Search for the cell housing the specified text and yield its [X, Y] center coordinate. 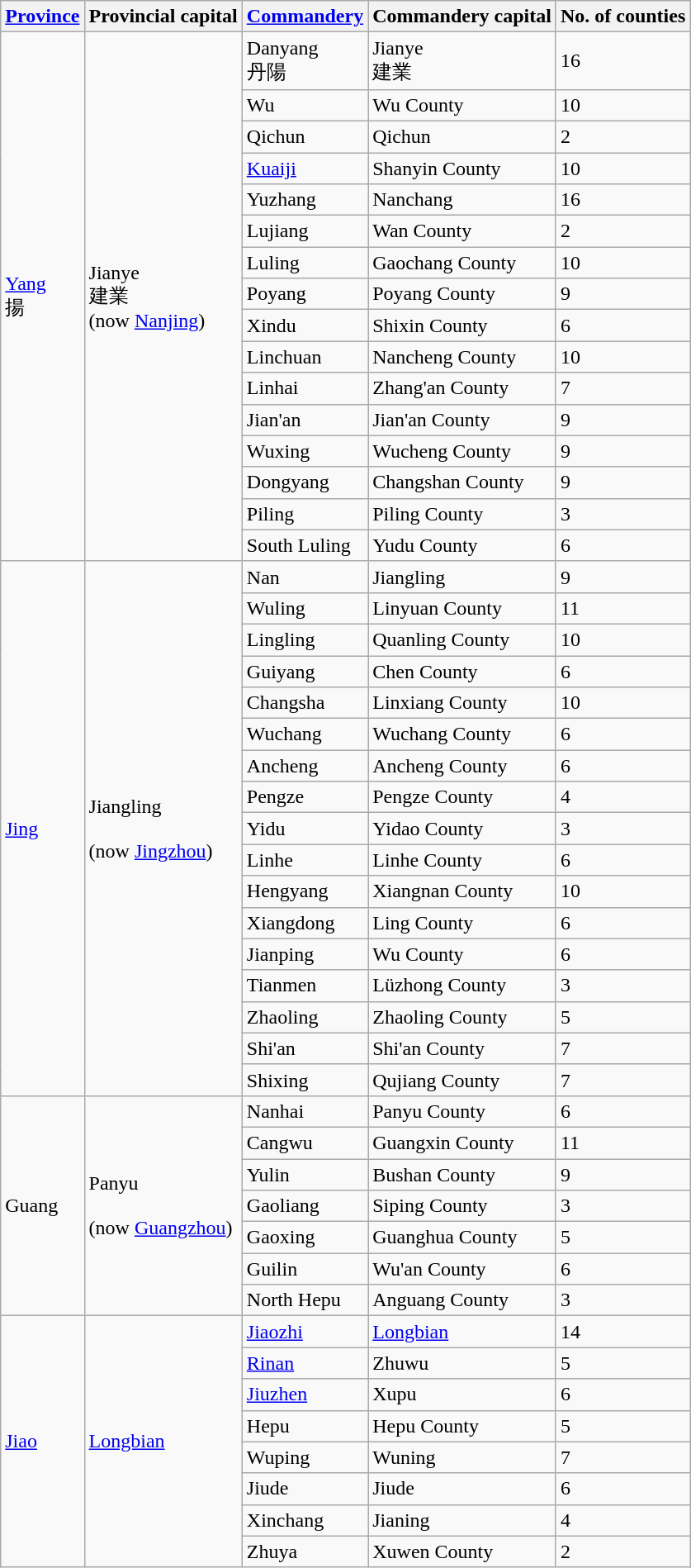
Xiangnan County [462, 891]
Provincial capital [163, 17]
Jianye建業 [462, 61]
Changshan County [462, 482]
Linhai [305, 388]
Linyuan County [462, 608]
Linchuan [305, 357]
14 [622, 1332]
Wu'an County [462, 1269]
Yang揚 [43, 297]
Hengyang [305, 891]
Linhe [305, 860]
Hepu County [462, 1426]
Linhe County [462, 860]
Yuzhang [305, 200]
Zhuya [305, 1551]
Yidu [305, 829]
Changsha [305, 703]
Jiangling [462, 577]
Wuxing [305, 451]
Xuwen County [462, 1551]
Zhaoling [305, 1017]
Xiangdong [305, 923]
Wuchang County [462, 734]
Wuling [305, 608]
Poyang [305, 294]
Jiuzhen [305, 1395]
Pengze [305, 797]
Dongyang [305, 482]
Luling [305, 263]
Yulin [305, 1174]
Rinan [305, 1363]
Lujiang [305, 231]
Poyang County [462, 294]
Xinchang [305, 1520]
Yudu County [462, 545]
Guiyang [305, 672]
Qujiang County [462, 1080]
Jianye建業(now Nanjing) [163, 297]
Piling County [462, 514]
Nanhai [305, 1111]
Jian'an [305, 420]
Shixing [305, 1080]
Chen County [462, 672]
Gaoliang [305, 1206]
Commandery capital [462, 17]
Jiangling(now Jingzhou) [163, 828]
Kuaiji [305, 168]
Danyang丹陽 [305, 61]
Shixin County [462, 325]
Zhuwu [462, 1363]
Yidao County [462, 829]
Jing [43, 828]
Ancheng County [462, 766]
Nancheng County [462, 357]
Pengze County [462, 797]
Xindu [305, 325]
Gaoxing [305, 1238]
Wu [305, 105]
Wucheng County [462, 451]
Xupu [462, 1395]
Nan [305, 577]
Wan County [462, 231]
Shanyin County [462, 168]
Cangwu [305, 1143]
Tianmen [305, 986]
Commandery [305, 17]
Piling [305, 514]
Wuchang [305, 734]
Shi'an County [462, 1048]
Province [43, 17]
Guangxin County [462, 1143]
Jianing [462, 1520]
No. of counties [622, 17]
Lüzhong County [462, 986]
Guilin [305, 1269]
Zhang'an County [462, 388]
Guanghua County [462, 1238]
Gaochang County [462, 263]
Quanling County [462, 639]
Jianping [305, 954]
Shi'an [305, 1048]
Jian'an County [462, 420]
Linxiang County [462, 703]
Hepu [305, 1426]
Nanchang [462, 200]
Jiao [43, 1442]
Guang [43, 1205]
Jiaozhi [305, 1332]
Panyu County [462, 1111]
Ancheng [305, 766]
Anguang County [462, 1300]
Wuning [462, 1457]
Lingling [305, 639]
Ling County [462, 923]
Bushan County [462, 1174]
Zhaoling County [462, 1017]
Siping County [462, 1206]
North Hepu [305, 1300]
Wuping [305, 1457]
Panyu(now Guangzhou) [163, 1205]
South Luling [305, 545]
